Find where the given text appears and provide that cell's center as [x, y] coordinate. 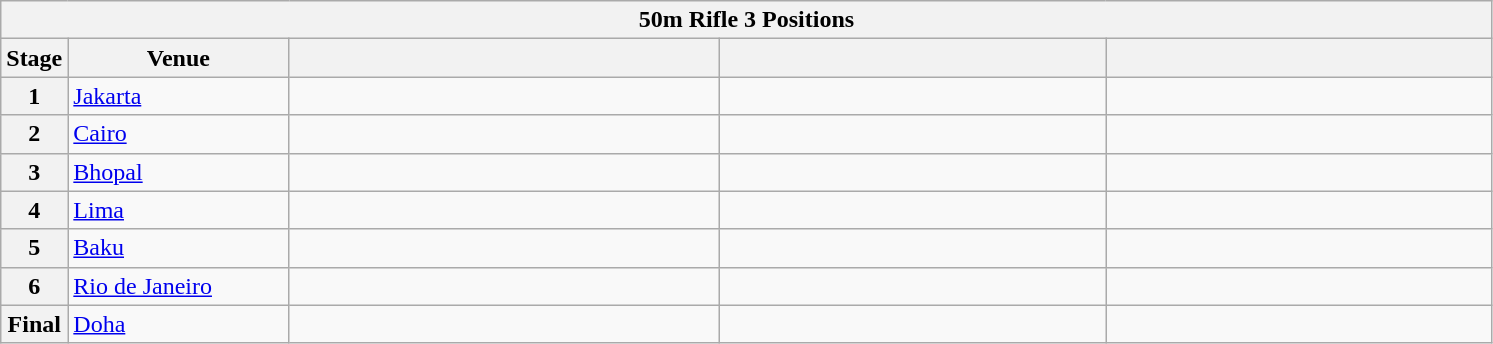
5 [34, 248]
Venue [178, 58]
Lima [178, 210]
Baku [178, 248]
Doha [178, 324]
6 [34, 286]
50m Rifle 3 Positions [746, 20]
1 [34, 96]
4 [34, 210]
Cairo [178, 134]
Final [34, 324]
2 [34, 134]
Bhopal [178, 172]
Jakarta [178, 96]
Stage [34, 58]
Rio de Janeiro [178, 286]
3 [34, 172]
